Scan for the cell matching the given text and deliver its (x, y) coordinate at center. 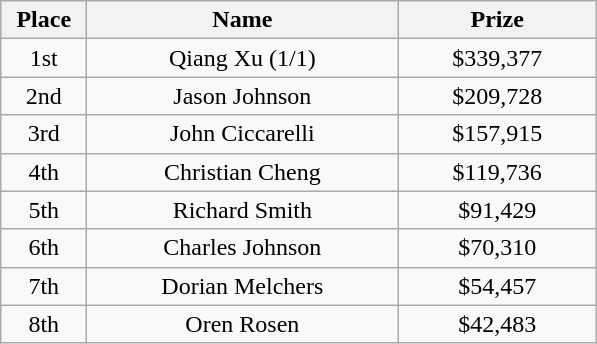
1st (44, 58)
$42,483 (498, 324)
Richard Smith (242, 210)
$54,457 (498, 286)
3rd (44, 134)
Dorian Melchers (242, 286)
$91,429 (498, 210)
Place (44, 20)
$70,310 (498, 248)
John Ciccarelli (242, 134)
Jason Johnson (242, 96)
7th (44, 286)
8th (44, 324)
Christian Cheng (242, 172)
$119,736 (498, 172)
5th (44, 210)
Name (242, 20)
Oren Rosen (242, 324)
2nd (44, 96)
Prize (498, 20)
$157,915 (498, 134)
Qiang Xu (1/1) (242, 58)
4th (44, 172)
$209,728 (498, 96)
6th (44, 248)
$339,377 (498, 58)
Charles Johnson (242, 248)
